Find where the given text appears and provide that cell's center as [X, Y] coordinate. 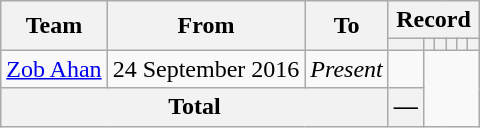
Total [195, 107]
Present [346, 69]
From [206, 26]
Record [433, 20]
Team [54, 26]
Zob Ahan [54, 69]
To [346, 26]
24 September 2016 [206, 69]
— [406, 107]
